Pinpoint the cell where the given text exists, returning its [X, Y] midpoint coordinate. 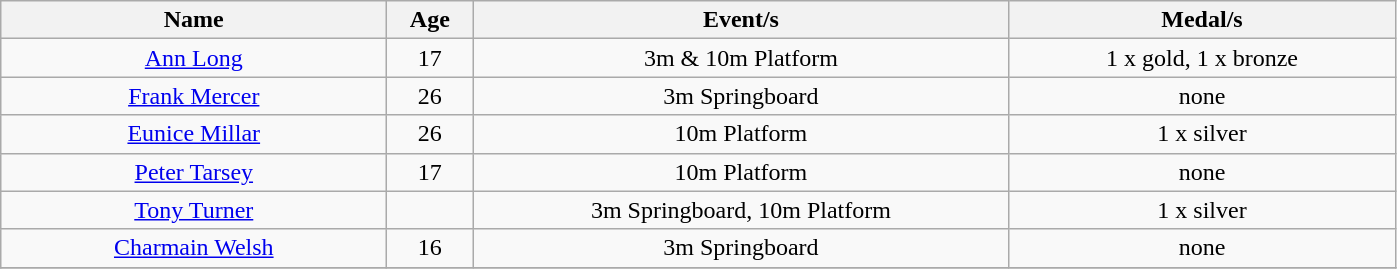
3m & 10m Platform [741, 58]
Charmain Welsh [194, 248]
3m Springboard, 10m Platform [741, 210]
1 x gold, 1 x bronze [1202, 58]
Name [194, 20]
Age [430, 20]
Ann Long [194, 58]
Event/s [741, 20]
16 [430, 248]
Medal/s [1202, 20]
Frank Mercer [194, 96]
Peter Tarsey [194, 172]
Tony Turner [194, 210]
Eunice Millar [194, 134]
